For the text-containing cell, return its midpoint in (X, Y) coordinate format. 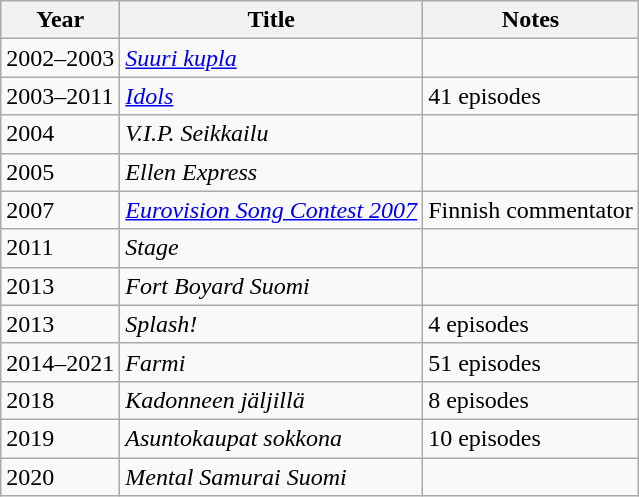
2018 (60, 400)
Notes (531, 20)
V.I.P. Seikkailu (272, 134)
2011 (60, 248)
Ellen Express (272, 172)
Farmi (272, 362)
2005 (60, 172)
2020 (60, 477)
Fort Boyard Suomi (272, 286)
2019 (60, 438)
4 episodes (531, 324)
Kadonneen jäljillä (272, 400)
Stage (272, 248)
Title (272, 20)
Eurovision Song Contest 2007 (272, 210)
Idols (272, 96)
2004 (60, 134)
41 episodes (531, 96)
Mental Samurai Suomi (272, 477)
Year (60, 20)
Suuri kupla (272, 58)
51 episodes (531, 362)
Finnish commentator (531, 210)
2014–2021 (60, 362)
2002–2003 (60, 58)
8 episodes (531, 400)
2007 (60, 210)
Splash! (272, 324)
Asuntokaupat sokkona (272, 438)
2003–2011 (60, 96)
10 episodes (531, 438)
